Detect which cell encompasses the target text, then output its [x, y] center coordinate. 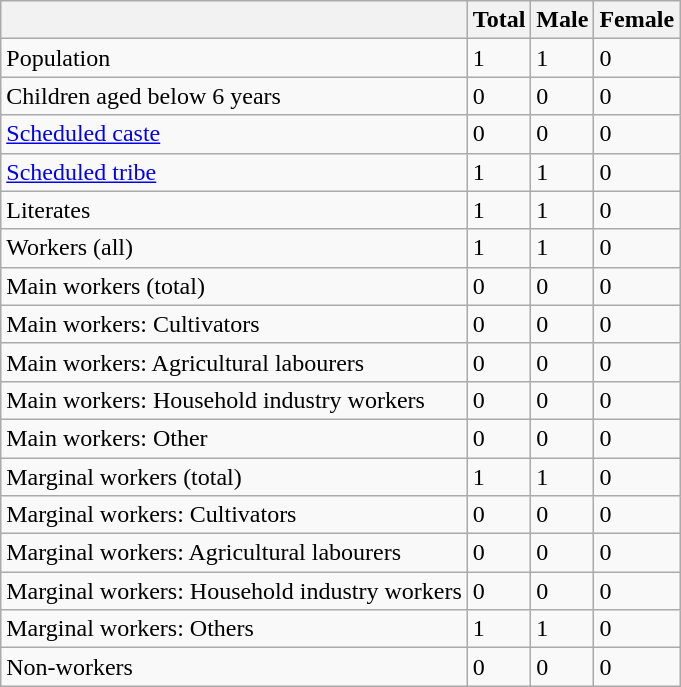
Female [637, 20]
Marginal workers: Others [234, 629]
Workers (all) [234, 248]
Main workers: Cultivators [234, 324]
Main workers (total) [234, 286]
Scheduled tribe [234, 172]
Population [234, 58]
Marginal workers: Agricultural labourers [234, 553]
Main workers: Agricultural labourers [234, 362]
Non-workers [234, 667]
Main workers: Household industry workers [234, 400]
Literates [234, 210]
Children aged below 6 years [234, 96]
Male [562, 20]
Marginal workers (total) [234, 477]
Marginal workers: Cultivators [234, 515]
Total [499, 20]
Scheduled caste [234, 134]
Main workers: Other [234, 438]
Marginal workers: Household industry workers [234, 591]
